Identify which cell holds the provided text, then report its (X, Y) central coordinate. 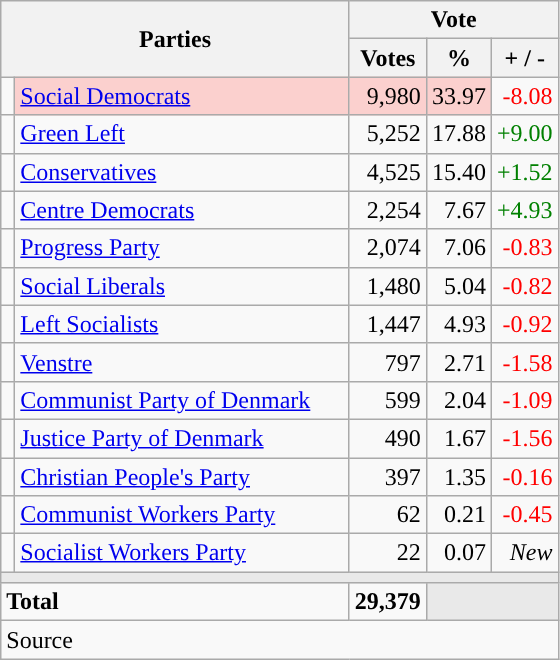
+ / - (524, 58)
15.40 (458, 172)
2.71 (458, 362)
Vote (454, 20)
-0.82 (524, 286)
Communist Workers Party (182, 515)
2.04 (458, 400)
5,252 (388, 134)
Justice Party of Denmark (182, 438)
1,447 (388, 324)
397 (388, 477)
-1.09 (524, 400)
22 (388, 553)
Green Left (182, 134)
Left Socialists (182, 324)
9,980 (388, 96)
Centre Democrats (182, 210)
% (458, 58)
29,379 (388, 602)
4.93 (458, 324)
0.21 (458, 515)
Parties (176, 39)
Social Democrats (182, 96)
33.97 (458, 96)
Christian People's Party (182, 477)
Votes (388, 58)
5.04 (458, 286)
Conservatives (182, 172)
-0.45 (524, 515)
2,074 (388, 248)
Communist Party of Denmark (182, 400)
1.35 (458, 477)
490 (388, 438)
-8.08 (524, 96)
Source (280, 640)
2,254 (388, 210)
Socialist Workers Party (182, 553)
599 (388, 400)
+1.52 (524, 172)
-0.92 (524, 324)
1.67 (458, 438)
1,480 (388, 286)
Venstre (182, 362)
797 (388, 362)
-0.83 (524, 248)
+4.93 (524, 210)
Total (176, 602)
17.88 (458, 134)
-1.58 (524, 362)
4,525 (388, 172)
7.67 (458, 210)
-0.16 (524, 477)
Progress Party (182, 248)
-1.56 (524, 438)
7.06 (458, 248)
New (524, 553)
+9.00 (524, 134)
62 (388, 515)
Social Liberals (182, 286)
0.07 (458, 553)
